For the text-containing cell, return its midpoint in [X, Y] coordinate format. 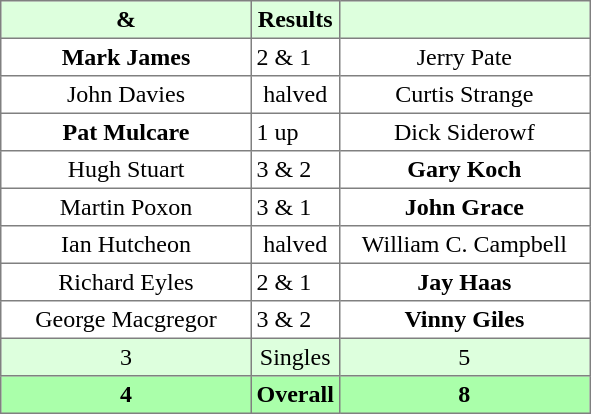
Pat Mulcare [126, 132]
Gary Koch [464, 170]
George Macgregor [126, 320]
Jerry Pate [464, 57]
Ian Hutcheon [126, 245]
William C. Campbell [464, 245]
Jay Haas [464, 282]
3 [126, 357]
4 [126, 395]
Martin Poxon [126, 207]
Hugh Stuart [126, 170]
Dick Siderowf [464, 132]
& [126, 20]
Curtis Strange [464, 95]
3 & 1 [295, 207]
John Grace [464, 207]
Results [295, 20]
1 up [295, 132]
Overall [295, 395]
Vinny Giles [464, 320]
Richard Eyles [126, 282]
Mark James [126, 57]
John Davies [126, 95]
5 [464, 357]
Singles [295, 357]
8 [464, 395]
